Find where the given text appears and provide that cell's center as [x, y] coordinate. 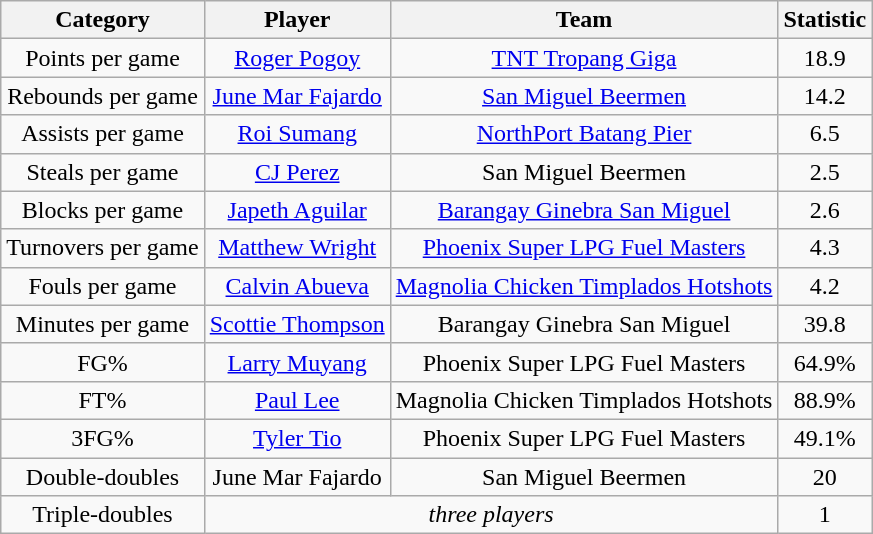
Team [584, 20]
64.9% [825, 362]
Fouls per game [102, 286]
Double-doubles [102, 477]
Assists per game [102, 134]
FG% [102, 362]
Points per game [102, 58]
NorthPort Batang Pier [584, 134]
Minutes per game [102, 324]
4.3 [825, 248]
Calvin Abueva [297, 286]
6.5 [825, 134]
Larry Muyang [297, 362]
Scottie Thompson [297, 324]
49.1% [825, 438]
Tyler Tio [297, 438]
Paul Lee [297, 400]
3FG% [102, 438]
14.2 [825, 96]
Statistic [825, 20]
Roger Pogoy [297, 58]
2.6 [825, 210]
20 [825, 477]
2.5 [825, 172]
Turnovers per game [102, 248]
88.9% [825, 400]
three players [491, 515]
Steals per game [102, 172]
Roi Sumang [297, 134]
Rebounds per game [102, 96]
Category [102, 20]
39.8 [825, 324]
4.2 [825, 286]
TNT Tropang Giga [584, 58]
Blocks per game [102, 210]
Player [297, 20]
CJ Perez [297, 172]
Triple-doubles [102, 515]
18.9 [825, 58]
FT% [102, 400]
Matthew Wright [297, 248]
Japeth Aguilar [297, 210]
1 [825, 515]
